Scan for the cell matching the given text and deliver its (x, y) coordinate at center. 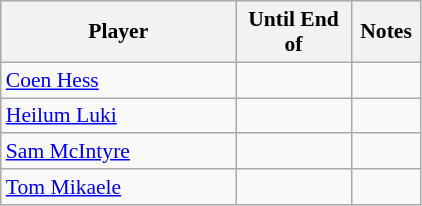
Heilum Luki (118, 116)
Notes (386, 32)
Coen Hess (118, 80)
Player (118, 32)
Until End of (294, 32)
Sam McIntyre (118, 152)
Tom Mikaele (118, 187)
